Identify which cell holds the provided text, then report its [x, y] central coordinate. 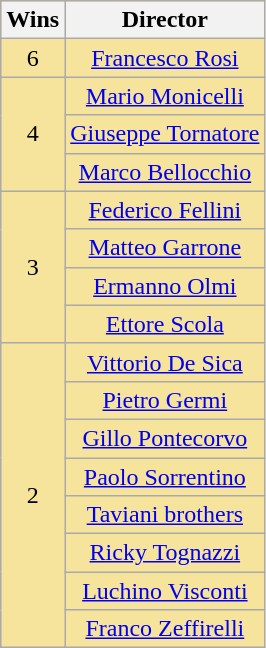
Paolo Sorrentino [165, 477]
3 [33, 267]
Ricky Tognazzi [165, 553]
Matteo Garrone [165, 248]
4 [33, 134]
Marco Bellocchio [165, 172]
Gillo Pontecorvo [165, 438]
Taviani brothers [165, 515]
Francesco Rosi [165, 58]
Mario Monicelli [165, 96]
Pietro Germi [165, 400]
Director [165, 20]
Franco Zeffirelli [165, 629]
6 [33, 58]
Federico Fellini [165, 210]
Ettore Scola [165, 324]
Luchino Visconti [165, 591]
Ermanno Olmi [165, 286]
Wins [33, 20]
Vittorio De Sica [165, 362]
Giuseppe Tornatore [165, 134]
2 [33, 495]
